Detect which cell encompasses the target text, then output its [x, y] center coordinate. 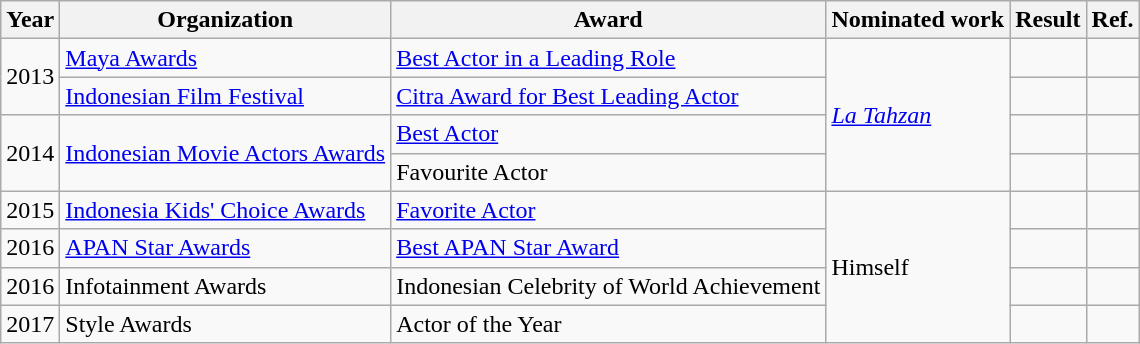
Nominated work [918, 20]
Organization [226, 20]
Actor of the Year [608, 324]
Indonesian Celebrity of World Achievement [608, 286]
Indonesia Kids' Choice Awards [226, 210]
2015 [30, 210]
2017 [30, 324]
Indonesian Movie Actors Awards [226, 153]
Ref. [1112, 20]
Infotainment Awards [226, 286]
2013 [30, 77]
Best APAN Star Award [608, 248]
Year [30, 20]
Style Awards [226, 324]
Himself [918, 267]
Award [608, 20]
Indonesian Film Festival [226, 96]
Favourite Actor [608, 172]
Result [1048, 20]
La Tahzan [918, 115]
Best Actor in a Leading Role [608, 58]
2014 [30, 153]
Favorite Actor [608, 210]
Maya Awards [226, 58]
Citra Award for Best Leading Actor [608, 96]
Best Actor [608, 134]
APAN Star Awards [226, 248]
